Determine the [x, y] coordinate at the center of the cell enclosing the given text.  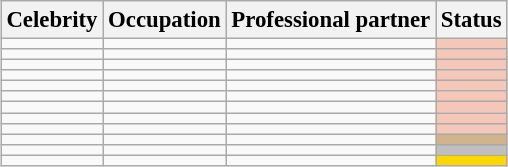
Status [472, 20]
Celebrity [52, 20]
Occupation [164, 20]
Professional partner [331, 20]
